Provide the (X, Y) coordinate of the cell's center where the given text is located.  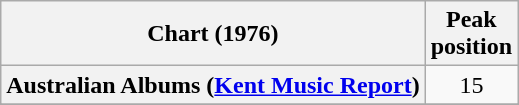
Australian Albums (Kent Music Report) (213, 85)
Peakposition (471, 34)
Chart (1976) (213, 34)
15 (471, 85)
